Determine the (x, y) coordinate at the center of the cell enclosing the given text.  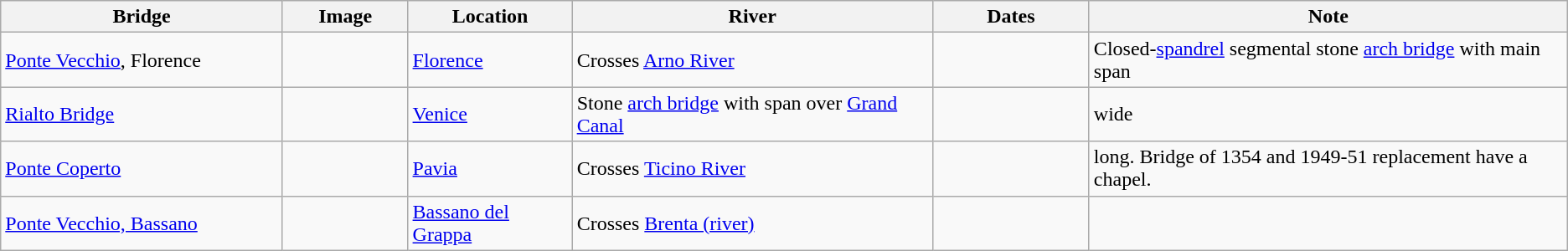
Crosses Brenta (river) (752, 223)
Dates (1010, 17)
Venice (490, 114)
Bridge (142, 17)
Ponte Vecchio, Bassano (142, 223)
Pavia (490, 169)
Ponte Vecchio, Florence (142, 60)
Bassano del Grappa (490, 223)
Crosses Ticino River (752, 169)
Rialto Bridge (142, 114)
Closed-spandrel segmental stone arch bridge with main span (1328, 60)
Florence (490, 60)
Stone arch bridge with span over Grand Canal (752, 114)
River (752, 17)
Note (1328, 17)
wide (1328, 114)
long. Bridge of 1354 and 1949-51 replacement have a chapel. (1328, 169)
Image (345, 17)
Crosses Arno River (752, 60)
Ponte Coperto (142, 169)
Location (490, 17)
